Provide the [x, y] coordinate of the cell's center where the given text is located.  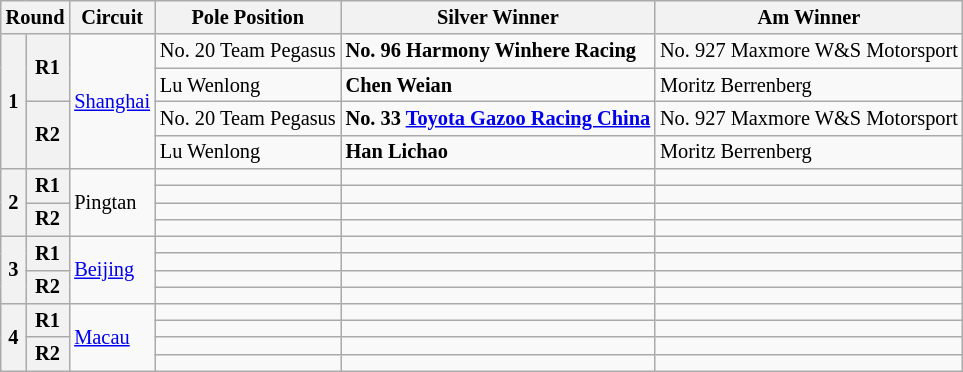
No. 33 Toyota Gazoo Racing China [498, 118]
2 [14, 202]
Han Lichao [498, 152]
Shanghai [112, 102]
Macau [112, 336]
Chen Weian [498, 85]
No. 96 Harmony Winhere Racing [498, 51]
4 [14, 336]
Am Winner [809, 17]
Pingtan [112, 202]
Silver Winner [498, 17]
Circuit [112, 17]
3 [14, 270]
Pole Position [248, 17]
Round [36, 17]
Beijing [112, 270]
1 [14, 102]
